Detect which cell encompasses the target text, then output its [x, y] center coordinate. 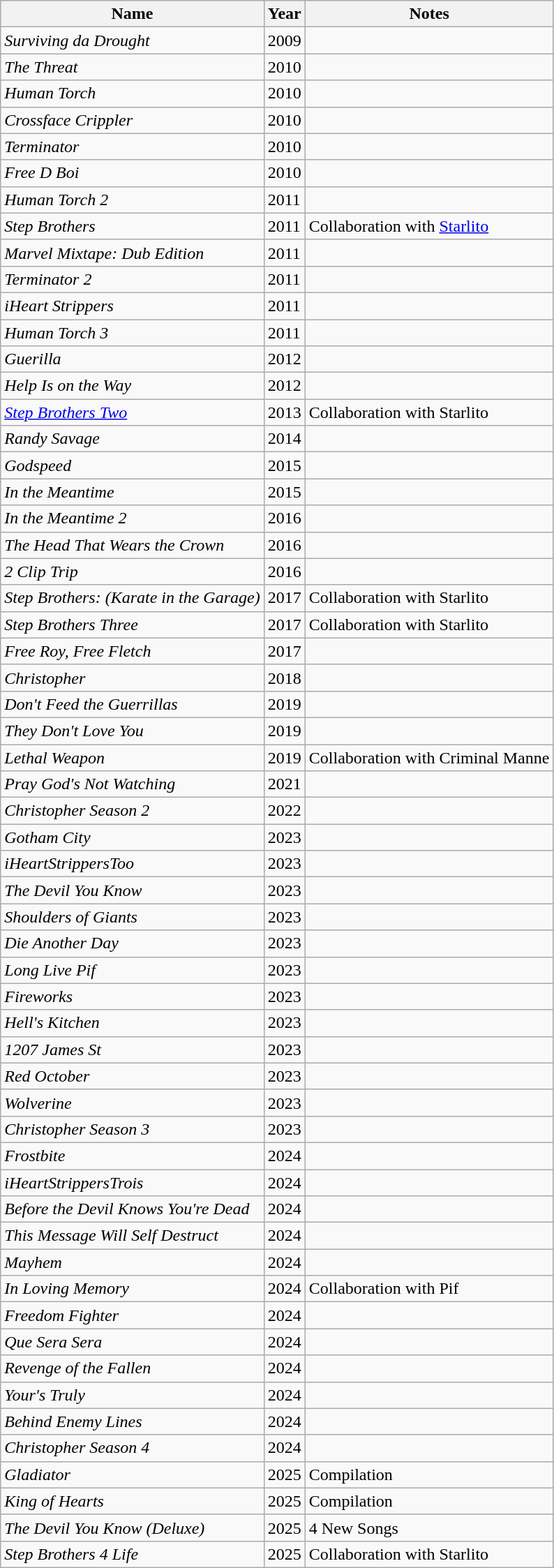
2014 [285, 439]
2 Clip Trip [133, 572]
Human Torch 3 [133, 333]
In Loving Memory [133, 1289]
Frostbite [133, 1156]
Marvel Mixtape: Dub Edition [133, 253]
King of Hearts [133, 1501]
Guerilla [133, 359]
Free D Boi [133, 173]
2013 [285, 412]
Year [285, 14]
Your's Truly [133, 1395]
Pray God's Not Watching [133, 784]
Notes [429, 14]
Step Brothers Two [133, 412]
Revenge of the Fallen [133, 1368]
Godspeed [133, 465]
Step Brothers: (Karate in the Garage) [133, 598]
Wolverine [133, 1103]
Don't Feed the Guerrillas [133, 704]
Step Brothers [133, 226]
Shoulders of Giants [133, 917]
Human Torch [133, 94]
Long Live Pif [133, 970]
Help Is on the Way [133, 386]
2022 [285, 811]
Hell's Kitchen [133, 1023]
Randy Savage [133, 439]
This Message Will Self Destruct [133, 1236]
2018 [285, 678]
Collaboration with Criminal Manne [429, 757]
In the Meantime [133, 492]
Name [133, 14]
Christopher Season 3 [133, 1129]
Collaboration with Pif [429, 1289]
Christopher Season 4 [133, 1448]
iHeartStrippersTrois [133, 1183]
Gotham City [133, 837]
Christopher [133, 678]
2021 [285, 784]
Mayhem [133, 1262]
The Devil You Know [133, 890]
Que Sera Sera [133, 1342]
1207 James St [133, 1050]
Before the Devil Knows You're Dead [133, 1209]
Terminator [133, 147]
Red October [133, 1076]
The Head That Wears the Crown [133, 545]
Behind Enemy Lines [133, 1421]
Fireworks [133, 996]
Crossface Crippler [133, 120]
Terminator 2 [133, 279]
2009 [285, 40]
Step Brothers Three [133, 625]
Human Torch 2 [133, 200]
Lethal Weapon [133, 757]
Christopher Season 2 [133, 811]
Die Another Day [133, 943]
In the Meantime 2 [133, 518]
Free Roy, Free Fletch [133, 651]
They Don't Love You [133, 731]
4 New Songs [429, 1528]
The Threat [133, 67]
Surviving da Drought [133, 40]
Freedom Fighter [133, 1315]
iHeart Strippers [133, 306]
Step Brothers 4 Life [133, 1554]
iHeartStrippersToo [133, 864]
The Devil You Know (Deluxe) [133, 1528]
Gladiator [133, 1474]
